Identify which cell holds the provided text, then report its [x, y] central coordinate. 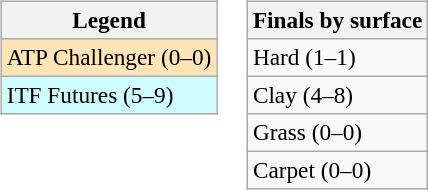
ATP Challenger (0–0) [108, 57]
Carpet (0–0) [337, 171]
ITF Futures (5–9) [108, 95]
Legend [108, 20]
Hard (1–1) [337, 57]
Finals by surface [337, 20]
Clay (4–8) [337, 95]
Grass (0–0) [337, 133]
